Provide the (x, y) coordinate of the cell's center where the given text is located.  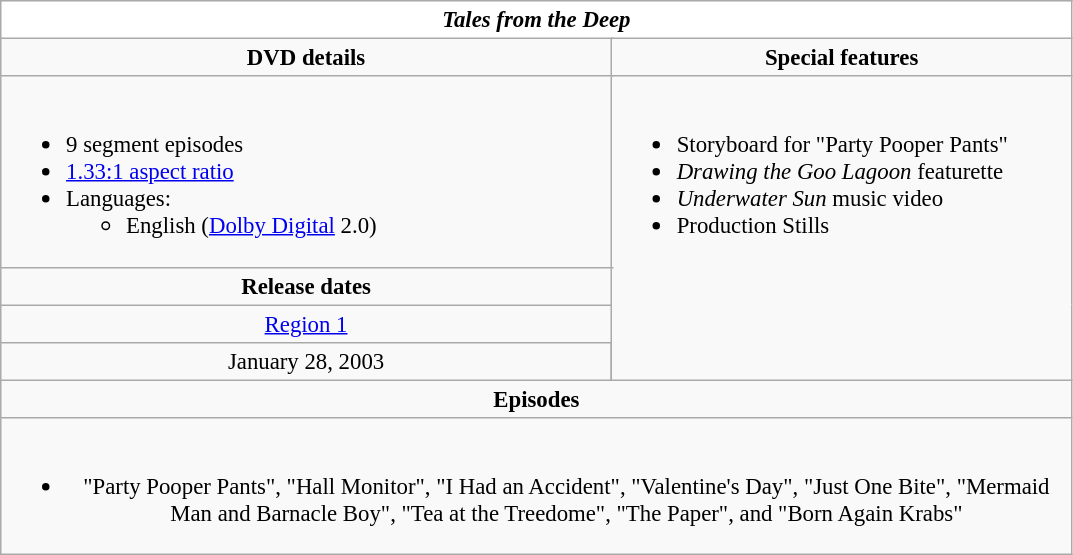
Special features (842, 58)
9 segment episodes1.33:1 aspect ratioLanguages:English (Dolby Digital 2.0) (306, 172)
Region 1 (306, 324)
DVD details (306, 58)
Storyboard for "Party Pooper Pants"Drawing the Goo Lagoon featuretteUnderwater Sun music videoProduction Stills (842, 228)
Tales from the Deep (536, 20)
January 28, 2003 (306, 361)
Episodes (536, 399)
Release dates (306, 286)
